Output the (X, Y) coordinate of the center of the cell containing the given text.  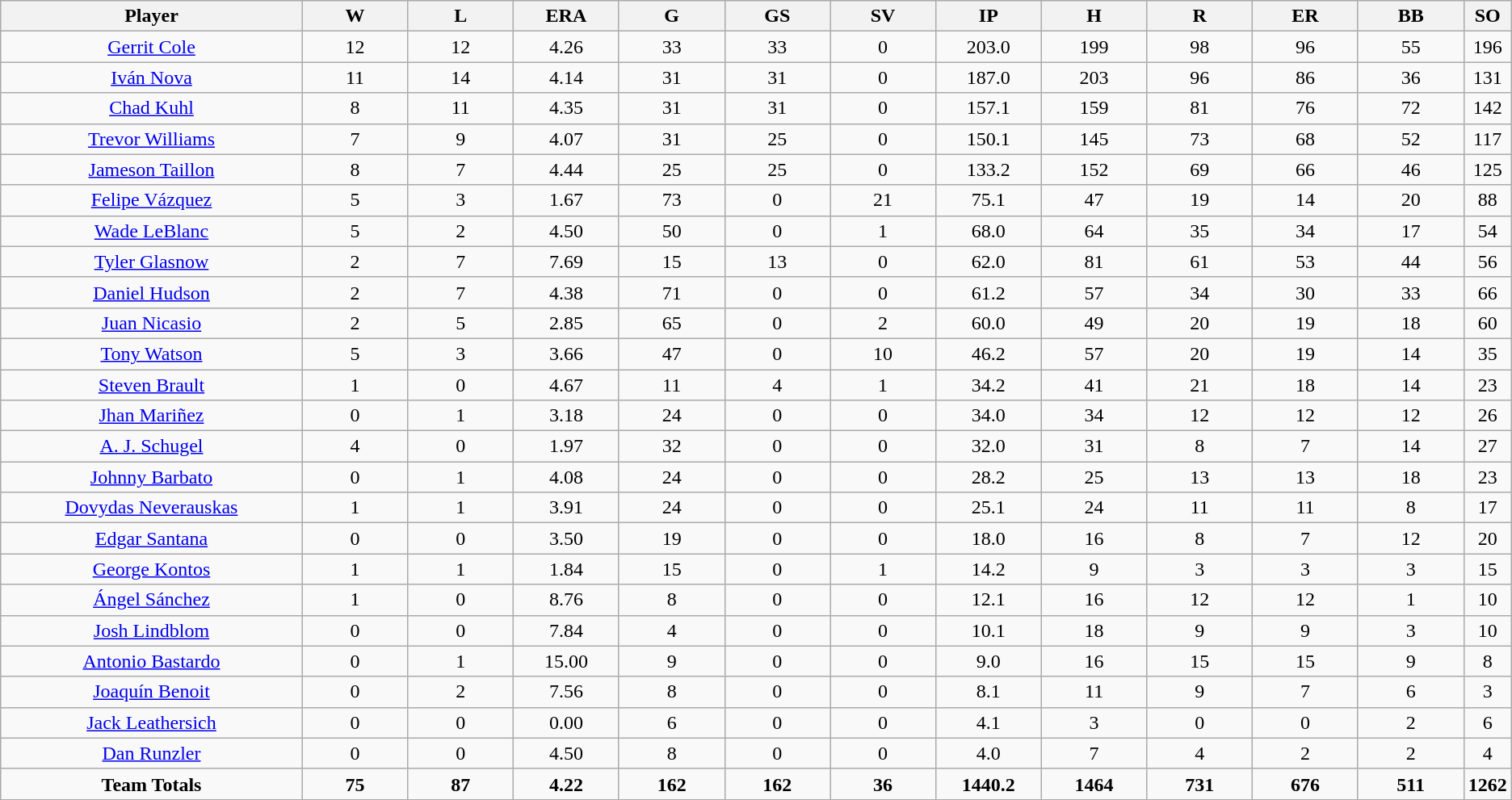
4.38 (567, 292)
SO (1488, 16)
Iván Nova (152, 77)
75 (355, 784)
98 (1200, 47)
4.22 (567, 784)
18.0 (989, 538)
12.1 (989, 600)
4.14 (567, 77)
Chad Kuhl (152, 108)
15.00 (567, 661)
75.1 (989, 200)
64 (1094, 231)
88 (1488, 200)
IP (989, 16)
46.2 (989, 354)
7.84 (567, 630)
2.85 (567, 323)
3.50 (567, 538)
Player (152, 16)
56 (1488, 262)
Wade LeBlanc (152, 231)
152 (1094, 170)
54 (1488, 231)
62.0 (989, 262)
69 (1200, 170)
76 (1305, 108)
ERA (567, 16)
157.1 (989, 108)
Daniel Hudson (152, 292)
53 (1305, 262)
1464 (1094, 784)
Team Totals (152, 784)
65 (672, 323)
4.07 (567, 139)
145 (1094, 139)
4.44 (567, 170)
Ángel Sánchez (152, 600)
Tony Watson (152, 354)
8.1 (989, 692)
Josh Lindblom (152, 630)
A. J. Schugel (152, 446)
86 (1305, 77)
Jack Leathersich (152, 723)
4.0 (989, 753)
68 (1305, 139)
4.26 (567, 47)
1262 (1488, 784)
ER (1305, 16)
G (672, 16)
50 (672, 231)
117 (1488, 139)
203 (1094, 77)
SV (884, 16)
41 (1094, 385)
26 (1488, 416)
203.0 (989, 47)
W (355, 16)
49 (1094, 323)
133.2 (989, 170)
Dan Runzler (152, 753)
4.1 (989, 723)
Tyler Glasnow (152, 262)
Felipe Vázquez (152, 200)
3.18 (567, 416)
142 (1488, 108)
Steven Brault (152, 385)
32 (672, 446)
28.2 (989, 477)
1440.2 (989, 784)
131 (1488, 77)
511 (1410, 784)
9.0 (989, 661)
46 (1410, 170)
H (1094, 16)
Antonio Bastardo (152, 661)
72 (1410, 108)
199 (1094, 47)
68.0 (989, 231)
7.69 (567, 262)
Jameson Taillon (152, 170)
L (460, 16)
61.2 (989, 292)
196 (1488, 47)
3.66 (567, 354)
27 (1488, 446)
150.1 (989, 139)
10.1 (989, 630)
60 (1488, 323)
34.0 (989, 416)
BB (1410, 16)
676 (1305, 784)
14.2 (989, 569)
71 (672, 292)
55 (1410, 47)
Gerrit Cole (152, 47)
61 (1200, 262)
4.67 (567, 385)
Edgar Santana (152, 538)
3.91 (567, 508)
159 (1094, 108)
60.0 (989, 323)
125 (1488, 170)
32.0 (989, 446)
Trevor Williams (152, 139)
1.97 (567, 446)
Jhan Mariñez (152, 416)
4.08 (567, 477)
1.84 (567, 569)
25.1 (989, 508)
731 (1200, 784)
4.35 (567, 108)
R (1200, 16)
Juan Nicasio (152, 323)
GS (777, 16)
87 (460, 784)
187.0 (989, 77)
7.56 (567, 692)
Joaquín Benoit (152, 692)
Dovydas Neverauskas (152, 508)
44 (1410, 262)
30 (1305, 292)
52 (1410, 139)
Johnny Barbato (152, 477)
George Kontos (152, 569)
1.67 (567, 200)
0.00 (567, 723)
8.76 (567, 600)
34.2 (989, 385)
